Search for the cell housing the specified text and yield its [x, y] center coordinate. 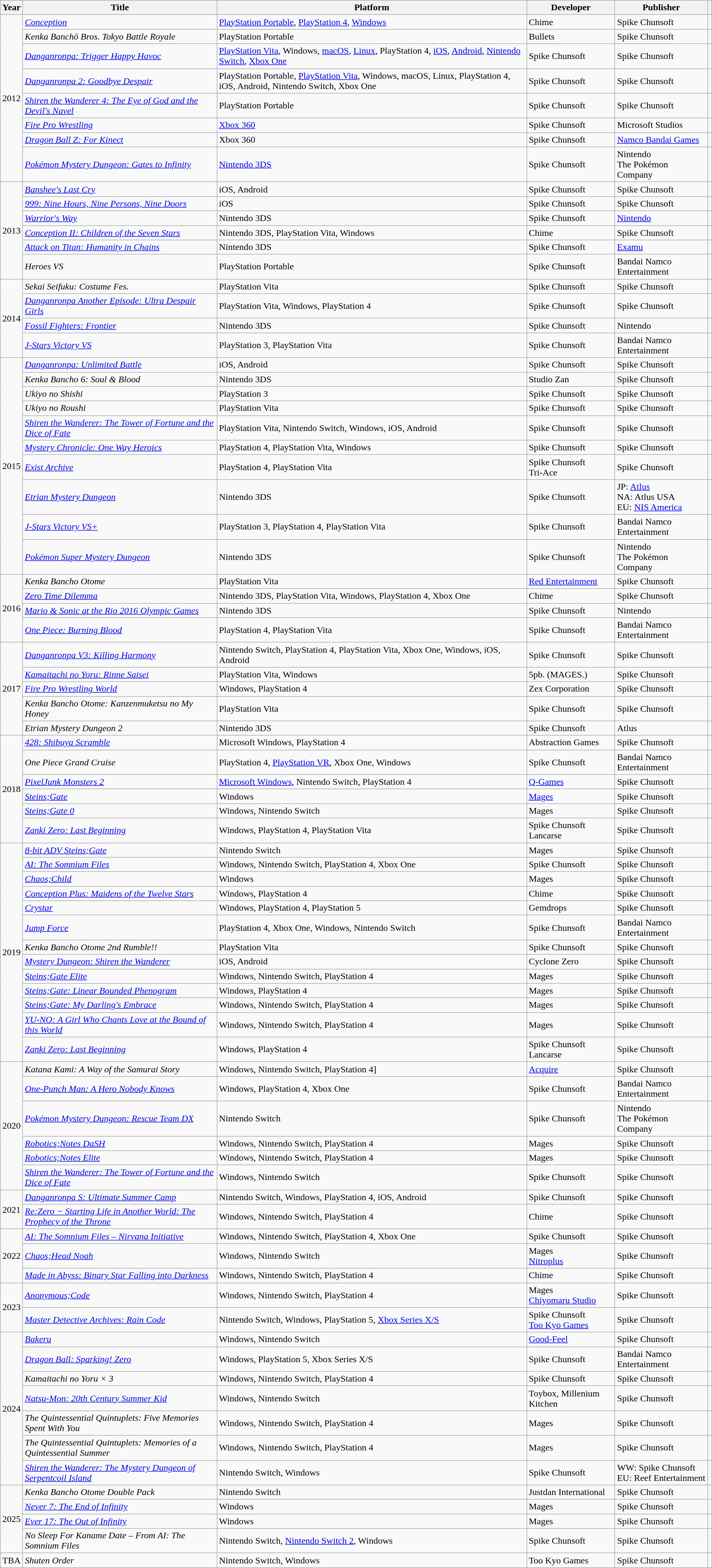
Pokémon Mystery Dungeon: Gates to Infinity [120, 164]
Title [120, 8]
Developer [571, 8]
PlayStation Vita, Nintendo Switch, Windows, iOS, Android [372, 428]
Danganronpa Another Episode: Ultra Despair Girls [120, 306]
Acquire [571, 1069]
Sekai Seifuku: Costume Fes. [120, 286]
Steins;Gate Elite [120, 976]
Chaos;Child [120, 879]
Gemdrops [571, 908]
Platform [372, 8]
MagesChiyomaru Studio [571, 1295]
Danganronpa V3: Killing Harmony [120, 655]
428: Shibuya Scramble [120, 743]
Namco Bandai Games [661, 140]
PlayStation Portable, PlayStation Vita, Windows, macOS, Linux, PlayStation 4, iOS, Android, Nintendo Switch, Xbox One [372, 81]
Robotics;Notes DaSH [120, 1143]
Microsoft Windows, PlayStation 4 [372, 743]
Master Detective Archives: Rain Code [120, 1320]
Windows, PlayStation 4, PlayStation 5 [372, 908]
Examu [661, 247]
Abstraction Games [571, 743]
Windows, PlayStation 4, Xbox One [372, 1089]
Publisher [661, 8]
Danganronpa: Trigger Happy Havoc [120, 56]
2015 [11, 466]
Kenka Bancho Otome Double Pack [120, 1492]
Heroes VS [120, 267]
Never 7: The End of Infinity [120, 1507]
Made in Abyss: Binary Star Falling into Darkness [120, 1275]
Windows, PlayStation 4, PlayStation Vita [372, 830]
2013 [11, 231]
2023 [11, 1307]
Warrior's Way [120, 218]
Robotics;Notes Elite [120, 1158]
PlayStation Portable, PlayStation 4, Windows [372, 22]
One Piece: Burning Blood [120, 630]
MagesNitroplus [571, 1256]
Ukiyo no Roushi [120, 408]
Microsoft Windows, Nintendo Switch, PlayStation 4 [372, 782]
Re:Zero − Starting Life in Another World: The Prophecy of the Throne [120, 1217]
No Sleep For Kaname Date – From AI: The Somnium Files [120, 1541]
AI: The Somnium Files – Nirvana Initiative [120, 1236]
Microsoft Studios [661, 125]
Kamaitachi no Yoru × 3 [120, 1379]
Bakeru [120, 1339]
2014 [11, 318]
Kenka Bancho Otome: Kanzenmuketsu no My Honey [120, 708]
Nintendo Switch, PlayStation 4, PlayStation Vita, Xbox One, Windows, iOS, Android [372, 655]
Zex Corporation [571, 689]
One-Punch Man: A Hero Nobody Knows [120, 1089]
Nintendo 3DS, PlayStation Vita, Windows, PlayStation 4, Xbox One [372, 596]
2024 [11, 1408]
Spike ChunsoftTri-Ace [571, 467]
Shuten Order [120, 1560]
2019 [11, 953]
2021 [11, 1210]
Steins;Gate 0 [120, 811]
Kenka Bancho Otome [120, 582]
Danganronpa S: Ultimate Summer Camp [120, 1197]
Danganronpa: Unlimited Battle [120, 365]
AI: The Somnium Files [120, 865]
PixelJunk Monsters 2 [120, 782]
Shiren the Wanderer 4: The Eye of God and the Devil's Navel [120, 106]
Atlus [661, 728]
Spike ChunsoftToo Kyo Games [571, 1320]
8-bit ADV Steins;Gate [120, 850]
Fire Pro Wrestling [120, 125]
J-Stars Victory VS+ [120, 526]
J-Stars Victory VS [120, 345]
Nintendo Switch, Nintendo Switch 2, Windows [372, 1541]
Etrian Mystery Dungeon 2 [120, 728]
Fossil Fighters: Frontier [120, 326]
Red Entertainment [571, 582]
Attack on Titan: Humanity in Chains [120, 247]
Windows, Nintendo Switch, PlayStation 4] [372, 1069]
2017 [11, 689]
Kenka Banchō Bros. Tokyo Battle Royale [120, 37]
Nintendo 3DS, PlayStation Vita, Windows [372, 232]
The Quintessential Quintuplets: Memories of a Quintessential Summer [120, 1448]
Anonymous;Code [120, 1295]
999: Nine Hours, Nine Persons, Nine Doors [120, 204]
Katana Kami: A Way of the Samurai Story [120, 1069]
Shiren the Wanderer: The Mystery Dungeon of Serpentcoil Island [120, 1472]
Dragon Ball Z: For Kinect [120, 140]
Banshee's Last Cry [120, 189]
Conception Plus: Maidens of the Twelve Stars [120, 894]
Q-Games [571, 782]
Ukiyo no Shishi [120, 394]
Toybox, Millenium Kitchen [571, 1398]
Year [11, 8]
2012 [11, 99]
Crystar [120, 908]
YU-NO: A Girl Who Chants Love at the Bound of this World [120, 1025]
Etrian Mystery Dungeon [120, 497]
PlayStation 3 [372, 394]
Kamaitachi no Yoru: Rinne Saisei [120, 674]
Dragon Ball: Sparking! Zero [120, 1359]
2022 [11, 1256]
Cyclone Zero [571, 962]
Mystery Chronicle: One Way Heroics [120, 447]
Fire Pro Wrestling World [120, 689]
iOS [372, 204]
Exist Archive [120, 467]
WW: Spike ChunsoftEU: Reef Entertainment [661, 1472]
TBA [11, 1560]
Good-Feel [571, 1339]
Studio Zan [571, 379]
PlayStation Vita, Windows, PlayStation 4 [372, 306]
Conception [120, 22]
Nintendo Switch, Windows, PlayStation 5, Xbox Series X/S [372, 1320]
Mystery Dungeon: Shiren the Wanderer [120, 962]
Justdan International [571, 1492]
Pokémon Super Mystery Dungeon [120, 557]
2020 [11, 1126]
Natsu-Mon: 20th Century Summer Kid [120, 1398]
Steins;Gate: My Darling's Embrace [120, 1005]
PlayStation Vita, Windows [372, 674]
Steins;Gate: Linear Bounded Phenogram [120, 991]
Too Kyo Games [571, 1560]
Zero Time Dilemma [120, 596]
2025 [11, 1519]
Kenka Bancho Otome 2nd Rumble!! [120, 947]
Jump Force [120, 927]
Chaos;Head Noah [120, 1256]
The Quintessential Quintuplets: Five Memories Spent With You [120, 1423]
Ever 17: The Out of Infinity [120, 1521]
JP: AtlusNA: Atlus USAEU: NIS America [661, 497]
Steins;Gate [120, 796]
5pb. (MAGES.) [571, 674]
Windows, PlayStation 5, Xbox Series X/S [372, 1359]
PlayStation 3, PlayStation Vita [372, 345]
Nintendo Switch, Windows, PlayStation 4, iOS, Android [372, 1197]
Conception II: Children of the Seven Stars [120, 232]
Danganronpa 2: Goodbye Despair [120, 81]
2016 [11, 609]
One Piece Grand Cruise [120, 762]
PlayStation Vita, Windows, macOS, Linux, PlayStation 4, iOS, Android, Nintendo Switch, Xbox One [372, 56]
PlayStation 3, PlayStation 4, PlayStation Vita [372, 526]
Bullets [571, 37]
Pokémon Mystery Dungeon: Rescue Team DX [120, 1118]
PlayStation 4, PlayStation Vita, Windows [372, 447]
PlayStation 4, PlayStation VR, Xbox One, Windows [372, 762]
PlayStation 4, Xbox One, Windows, Nintendo Switch [372, 927]
2018 [11, 789]
Kenka Bancho 6: Soul & Blood [120, 379]
Mario & Sonic at the Rio 2016 Olympic Games [120, 611]
